Provide the [x, y] coordinate of the cell's center where the given text is located.  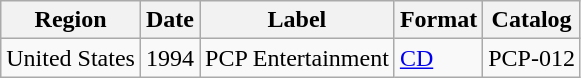
Label [298, 20]
1994 [170, 58]
United States [71, 58]
CD [438, 58]
Region [71, 20]
Date [170, 20]
PCP Entertainment [298, 58]
PCP-012 [532, 58]
Format [438, 20]
Catalog [532, 20]
